Determine the (X, Y) coordinate at the center of the cell enclosing the given text.  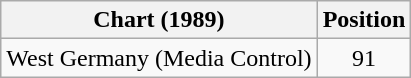
Position (364, 20)
Chart (1989) (159, 20)
91 (364, 58)
West Germany (Media Control) (159, 58)
